Pinpoint the cell where the given text exists, returning its (X, Y) midpoint coordinate. 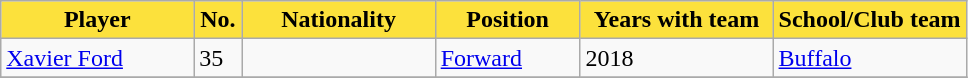
Years with team (676, 20)
Forward (508, 58)
Xavier Ford (98, 58)
2018 (676, 58)
School/Club team (870, 20)
No. (218, 20)
Position (508, 20)
Buffalo (870, 58)
Player (98, 20)
Nationality (338, 20)
35 (218, 58)
